Output the (X, Y) coordinate of the center of the cell containing the given text.  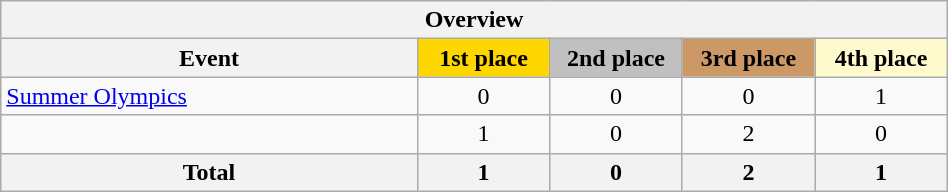
Summer Olympics (210, 96)
1st place (483, 58)
3rd place (748, 58)
Overview (474, 20)
Total (210, 172)
4th place (881, 58)
2nd place (616, 58)
Event (210, 58)
